Locate the cell with the specified text and output its [X, Y] center coordinate. 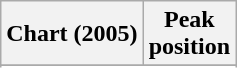
Peak position [189, 34]
Chart (2005) [72, 34]
